From the cell containing the given text, extract its center point as (X, Y) coordinate. 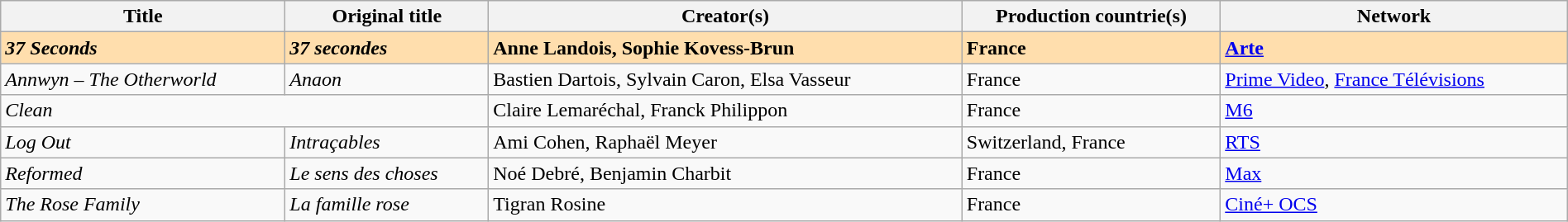
RTS (1394, 142)
The Rose Family (143, 205)
Original title (387, 17)
Prime Video, France Télévisions (1394, 79)
Max (1394, 173)
37 secondes (387, 48)
La famille rose (387, 205)
Production countrie(s) (1092, 17)
Switzerland, France (1092, 142)
Noé Debré, Benjamin Charbit (726, 173)
Claire Lemaréchal, Franck Philippon (726, 111)
Title (143, 17)
Tigran Rosine (726, 205)
Anne Landois, Sophie Kovess-Brun (726, 48)
Le sens des choses (387, 173)
Reformed (143, 173)
Log Out (143, 142)
Annwyn – The Otherworld (143, 79)
Arte (1394, 48)
Intraçables (387, 142)
M6 (1394, 111)
Ciné+ OCS (1394, 205)
Network (1394, 17)
37 Seconds (143, 48)
Ami Cohen, Raphaël Meyer (726, 142)
Anaon (387, 79)
Clean (245, 111)
Creator(s) (726, 17)
Bastien Dartois, Sylvain Caron, Elsa Vasseur (726, 79)
